Output the [x, y] coordinate of the center of the cell containing the given text.  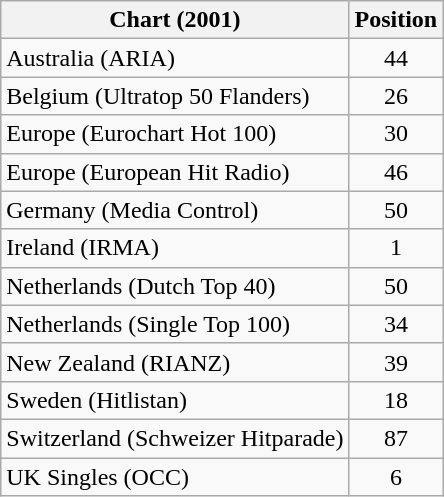
39 [396, 362]
Sweden (Hitlistan) [175, 400]
Germany (Media Control) [175, 210]
30 [396, 134]
1 [396, 248]
Ireland (IRMA) [175, 248]
Australia (ARIA) [175, 58]
Netherlands (Dutch Top 40) [175, 286]
34 [396, 324]
18 [396, 400]
Belgium (Ultratop 50 Flanders) [175, 96]
87 [396, 438]
Europe (European Hit Radio) [175, 172]
46 [396, 172]
6 [396, 477]
26 [396, 96]
UK Singles (OCC) [175, 477]
Europe (Eurochart Hot 100) [175, 134]
Position [396, 20]
44 [396, 58]
New Zealand (RIANZ) [175, 362]
Switzerland (Schweizer Hitparade) [175, 438]
Netherlands (Single Top 100) [175, 324]
Chart (2001) [175, 20]
